Return (X, Y) of the center of cell containing provided text 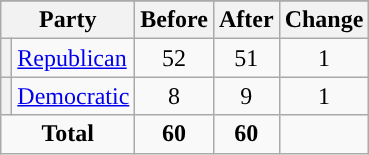
Total (68, 134)
8 (174, 96)
Party (68, 20)
Before (174, 20)
Change (324, 20)
9 (246, 96)
After (246, 20)
Republican (74, 58)
51 (246, 58)
Democratic (74, 96)
52 (174, 58)
